Return the (X, Y) coordinate for the center point of the cell that contains the specified text.  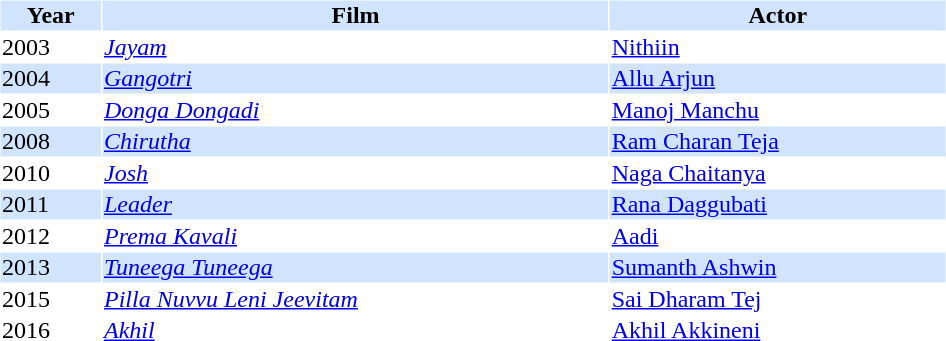
2015 (50, 299)
Film (355, 15)
2013 (50, 267)
Jayam (355, 47)
2011 (50, 205)
Naga Chaitanya (778, 173)
Manoj Manchu (778, 110)
Rana Daggubati (778, 205)
Gangotri (355, 79)
Year (50, 15)
2003 (50, 47)
Prema Kavali (355, 236)
Actor (778, 15)
2005 (50, 110)
2012 (50, 236)
Donga Dongadi (355, 110)
Ram Charan Teja (778, 141)
Josh (355, 173)
Tuneega Tuneega (355, 267)
Aadi (778, 236)
Chirutha (355, 141)
Sai Dharam Tej (778, 299)
Sumanth Ashwin (778, 267)
2004 (50, 79)
Nithiin (778, 47)
2010 (50, 173)
Leader (355, 205)
Pilla Nuvvu Leni Jeevitam (355, 299)
Allu Arjun (778, 79)
2008 (50, 141)
